Search for the cell housing the specified text and yield its (x, y) center coordinate. 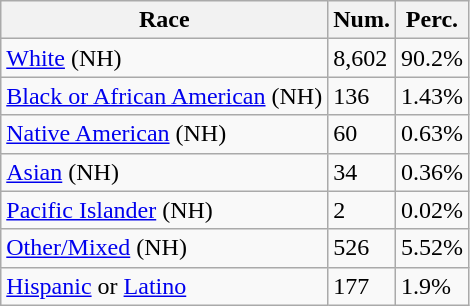
Native American (NH) (164, 134)
Pacific Islander (NH) (164, 210)
Race (164, 20)
526 (362, 248)
1.43% (432, 96)
1.9% (432, 286)
Hispanic or Latino (164, 286)
2 (362, 210)
177 (362, 286)
Num. (362, 20)
34 (362, 172)
0.02% (432, 210)
Perc. (432, 20)
8,602 (362, 58)
5.52% (432, 248)
0.36% (432, 172)
White (NH) (164, 58)
136 (362, 96)
60 (362, 134)
0.63% (432, 134)
Other/Mixed (NH) (164, 248)
Asian (NH) (164, 172)
90.2% (432, 58)
Black or African American (NH) (164, 96)
